From the cell containing the given text, extract its center point as [x, y] coordinate. 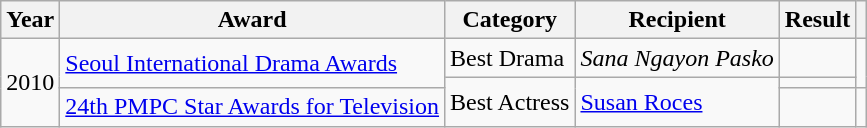
Sana Ngayon Pasko [677, 58]
Result [817, 20]
24th PMPC Star Awards for Television [252, 107]
Recipient [677, 20]
Susan Roces [677, 102]
2010 [30, 82]
Category [510, 20]
Seoul International Drama Awards [252, 64]
Best Actress [510, 102]
Award [252, 20]
Best Drama [510, 58]
Year [30, 20]
